For the text-containing cell, return its midpoint in [x, y] coordinate format. 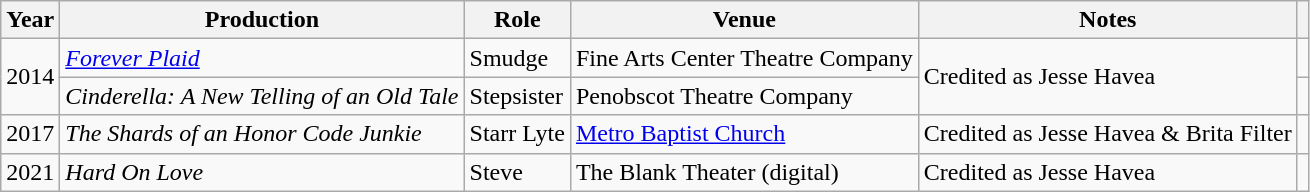
Venue [744, 20]
2021 [30, 172]
Hard On Love [262, 172]
Notes [1108, 20]
Penobscot Theatre Company [744, 96]
Fine Arts Center Theatre Company [744, 58]
The Blank Theater (digital) [744, 172]
Year [30, 20]
2014 [30, 77]
Production [262, 20]
2017 [30, 134]
Credited as Jesse Havea & Brita Filter [1108, 134]
Cinderella: A New Telling of an Old Tale [262, 96]
Role [517, 20]
Stepsister [517, 96]
Smudge [517, 58]
Forever Plaid [262, 58]
The Shards of an Honor Code Junkie [262, 134]
Steve [517, 172]
Starr Lyte [517, 134]
Metro Baptist Church [744, 134]
